Determine the (x, y) coordinate at the center of the cell enclosing the given text.  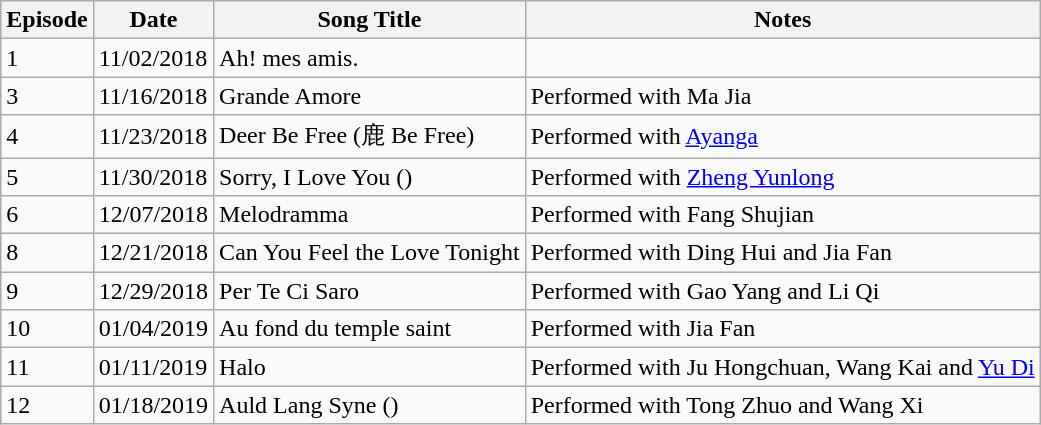
8 (47, 253)
11/02/2018 (153, 58)
Ah! mes amis. (370, 58)
Performed with Gao Yang and Li Qi (782, 291)
Sorry, I Love You () (370, 177)
12/29/2018 (153, 291)
Date (153, 20)
Auld Lang Syne () (370, 405)
12/07/2018 (153, 215)
Can You Feel the Love Tonight (370, 253)
Episode (47, 20)
Performed with Ju Hongchuan, Wang Kai and Yu Di (782, 367)
12 (47, 405)
01/11/2019 (153, 367)
01/18/2019 (153, 405)
Per Te Ci Saro (370, 291)
Performed with Jia Fan (782, 329)
Halo (370, 367)
11/16/2018 (153, 96)
Performed with Ayanga (782, 136)
6 (47, 215)
Deer Be Free (鹿 Be Free) (370, 136)
Au fond du temple saint (370, 329)
12/21/2018 (153, 253)
4 (47, 136)
11 (47, 367)
10 (47, 329)
Performed with Ma Jia (782, 96)
5 (47, 177)
11/23/2018 (153, 136)
Performed with Fang Shujian (782, 215)
01/04/2019 (153, 329)
1 (47, 58)
Performed with Tong Zhuo and Wang Xi (782, 405)
Song Title (370, 20)
Performed with Zheng Yunlong (782, 177)
11/30/2018 (153, 177)
Grande Amore (370, 96)
Performed with Ding Hui and Jia Fan (782, 253)
Notes (782, 20)
Melodramma (370, 215)
3 (47, 96)
9 (47, 291)
